Find where the given text appears and provide that cell's center as (x, y) coordinate. 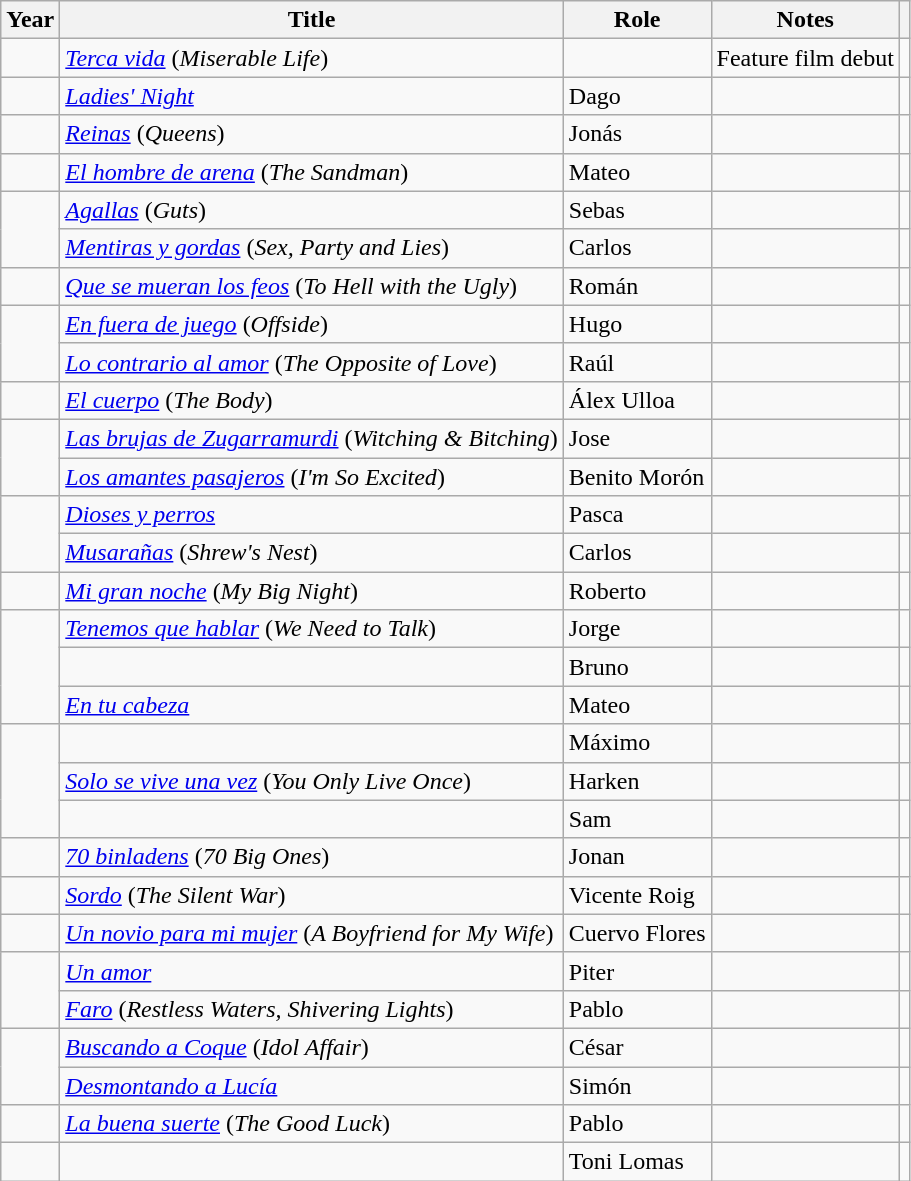
Sordo (The Silent War) (312, 895)
Piter (637, 971)
Los amantes pasajeros (I'm So Excited) (312, 477)
Álex Ulloa (637, 400)
Desmontando a Lucía (312, 1085)
El cuerpo (The Body) (312, 400)
En fuera de juego (Offside) (312, 324)
Dioses y perros (312, 515)
Buscando a Coque (Idol Affair) (312, 1047)
Year (30, 20)
César (637, 1047)
El hombre de arena (The Sandman) (312, 172)
Raúl (637, 362)
Notes (805, 20)
70 binladens (70 Big Ones) (312, 857)
Sebas (637, 210)
Vicente Roig (637, 895)
Reinas (Queens) (312, 134)
Mi gran noche (My Big Night) (312, 591)
Roberto (637, 591)
Un amor (312, 971)
Role (637, 20)
Las brujas de Zugarramurdi (Witching & Bitching) (312, 438)
Jose (637, 438)
Title (312, 20)
Simón (637, 1085)
Feature film debut (805, 58)
Cuervo Flores (637, 933)
Jorge (637, 629)
Benito Morón (637, 477)
Toni Lomas (637, 1162)
Terca vida (Miserable Life) (312, 58)
Román (637, 286)
Agallas (Guts) (312, 210)
Hugo (637, 324)
Lo contrario al amor (The Opposite of Love) (312, 362)
Tenemos que hablar (We Need to Talk) (312, 629)
Jonás (637, 134)
Musarañas (Shrew's Nest) (312, 553)
Que se mueran los feos (To Hell with the Ugly) (312, 286)
En tu cabeza (312, 705)
Harken (637, 781)
Bruno (637, 667)
Un novio para mi mujer (A Boyfriend for My Wife) (312, 933)
Pasca (637, 515)
Faro (Restless Waters, Shivering Lights) (312, 1009)
Ladies' Night (312, 96)
Sam (637, 819)
Mentiras y gordas (Sex, Party and Lies) (312, 248)
Solo se vive una vez (You Only Live Once) (312, 781)
Jonan (637, 857)
La buena suerte (The Good Luck) (312, 1124)
Dago (637, 96)
Máximo (637, 743)
